From the cell containing the given text, extract its center point as (x, y) coordinate. 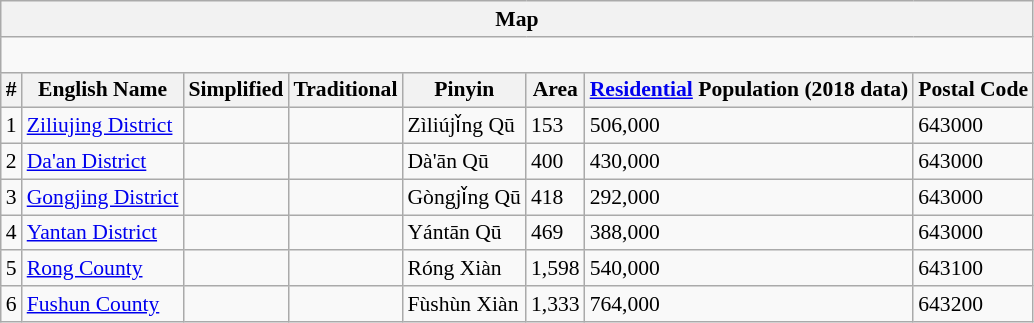
Da'an District (103, 162)
292,000 (750, 197)
Traditional (345, 90)
2 (12, 162)
Simplified (236, 90)
1 (12, 126)
Postal Code (973, 90)
Pinyin (464, 90)
Fùshùn Xiàn (464, 304)
643100 (973, 269)
4 (12, 233)
Map (517, 19)
506,000 (750, 126)
Ziliujing District (103, 126)
Fushun County (103, 304)
3 (12, 197)
388,000 (750, 233)
540,000 (750, 269)
Zìliújǐng Qū (464, 126)
Róng Xiàn (464, 269)
6 (12, 304)
643200 (973, 304)
Dà'ān Qū (464, 162)
Area (556, 90)
Yántān Qū (464, 233)
Rong County (103, 269)
Gongjing District (103, 197)
5 (12, 269)
418 (556, 197)
764,000 (750, 304)
1,598 (556, 269)
English Name (103, 90)
# (12, 90)
1,333 (556, 304)
469 (556, 233)
153 (556, 126)
Yantan District (103, 233)
Residential Population (2018 data) (750, 90)
Gòngjǐng Qū (464, 197)
430,000 (750, 162)
400 (556, 162)
